Return (X, Y) of the center of cell containing provided text 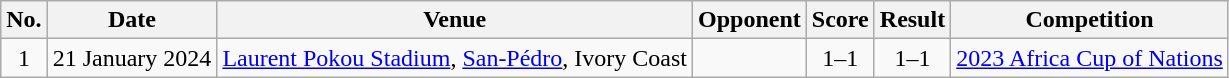
Opponent (750, 20)
Result (912, 20)
Laurent Pokou Stadium, San-Pédro, Ivory Coast (455, 58)
No. (24, 20)
Venue (455, 20)
Score (840, 20)
1 (24, 58)
Competition (1090, 20)
21 January 2024 (132, 58)
Date (132, 20)
2023 Africa Cup of Nations (1090, 58)
